Locate the cell with the specified text and output its (X, Y) center coordinate. 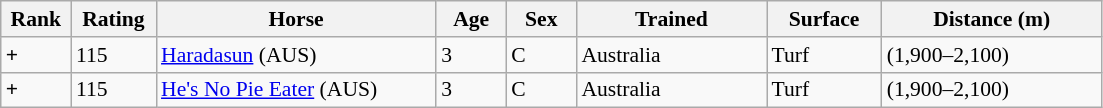
Horse (296, 19)
Haradasun (AUS) (296, 55)
Trained (671, 19)
Surface (824, 19)
Age (471, 19)
Rating (114, 19)
Distance (m) (992, 19)
Rank (36, 19)
Sex (541, 19)
He's No Pie Eater (AUS) (296, 90)
